From the cell containing the given text, extract its center point as (x, y) coordinate. 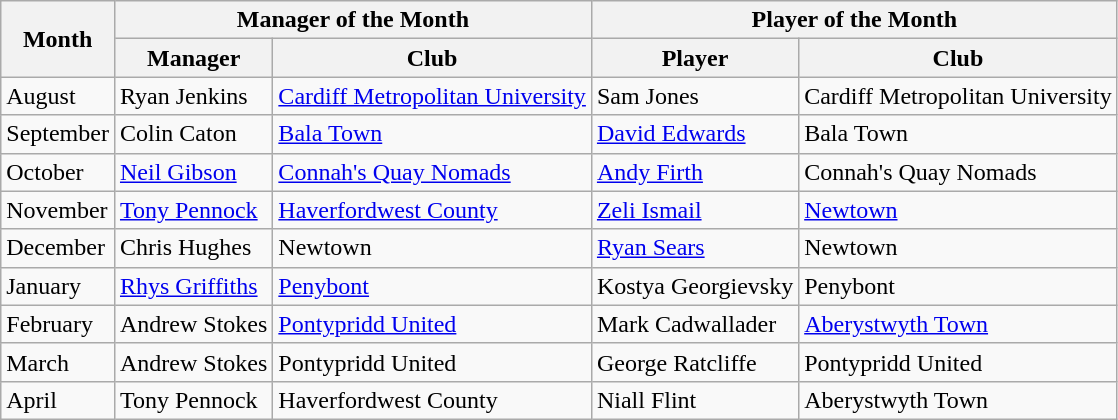
Zeli Ismail (694, 210)
Manager (193, 58)
January (58, 286)
Kostya Georgievsky (694, 286)
Mark Cadwallader (694, 324)
Niall Flint (694, 400)
September (58, 134)
December (58, 248)
February (58, 324)
Colin Caton (193, 134)
Manager of the Month (352, 20)
Player of the Month (854, 20)
Neil Gibson (193, 172)
August (58, 96)
George Ratcliffe (694, 362)
Month (58, 39)
Rhys Griffiths (193, 286)
Chris Hughes (193, 248)
Ryan Jenkins (193, 96)
November (58, 210)
October (58, 172)
Player (694, 58)
David Edwards (694, 134)
Sam Jones (694, 96)
Ryan Sears (694, 248)
March (58, 362)
April (58, 400)
Andy Firth (694, 172)
